Return the [X, Y] coordinate for the center point of the cell that contains the specified text.  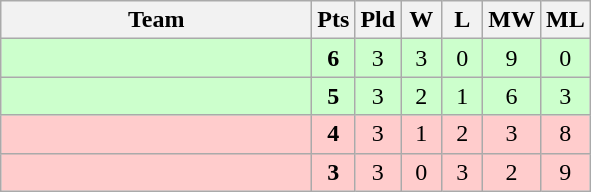
Team [156, 20]
L [462, 20]
ML [565, 20]
W [422, 20]
5 [334, 96]
8 [565, 134]
MW [512, 20]
4 [334, 134]
Pld [378, 20]
Pts [334, 20]
